Search for the cell housing the specified text and yield its (X, Y) center coordinate. 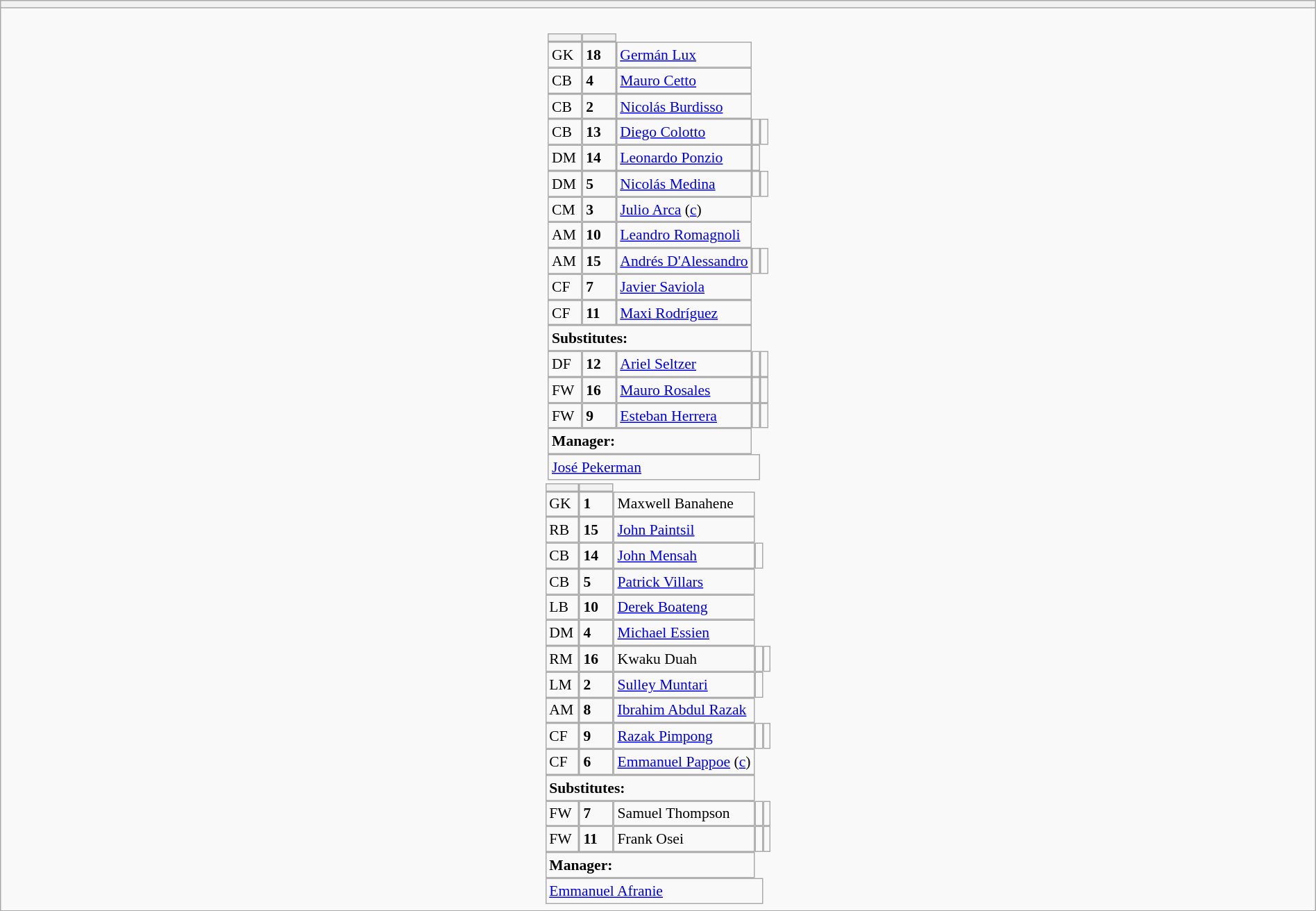
José Pekerman (654, 467)
Nicolás Burdisso (684, 107)
6 (597, 762)
Maxwell Banahene (684, 504)
LB (562, 607)
John Mensah (684, 555)
RB (562, 529)
13 (598, 132)
LM (562, 685)
Emmanuel Afranie (654, 890)
Leonardo Ponzio (684, 158)
Esteban Herrera (684, 415)
Frank Osei (684, 839)
DF (565, 364)
Sulley Muntari (684, 685)
8 (597, 710)
Samuel Thompson (684, 814)
Leandro Romagnoli (684, 235)
Germán Lux (684, 54)
Javier Saviola (684, 286)
Michael Essien (684, 633)
Andrés D'Alessandro (684, 261)
Diego Colotto (684, 132)
12 (598, 364)
RM (562, 658)
Nicolás Medina (684, 183)
Ariel Seltzer (684, 364)
18 (598, 54)
Derek Boateng (684, 607)
1 (597, 504)
Mauro Rosales (684, 390)
Kwaku Duah (684, 658)
Ibrahim Abdul Razak (684, 710)
CM (565, 210)
Patrick Villars (684, 582)
John Paintsil (684, 529)
3 (598, 210)
Emmanuel Pappoe (c) (684, 762)
Maxi Rodríguez (684, 312)
Razak Pimpong (684, 736)
Julio Arca (c) (684, 210)
Mauro Cetto (684, 81)
